Find where the given text appears and provide that cell's center as (x, y) coordinate. 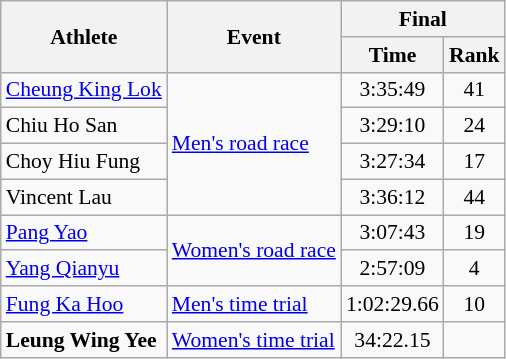
4 (474, 269)
17 (474, 162)
Vincent Lau (84, 197)
Fung Ka Hoo (84, 304)
10 (474, 304)
Men's time trial (254, 304)
41 (474, 90)
2:57:09 (392, 269)
19 (474, 233)
Leung Wing Yee (84, 340)
1:02:29.66 (392, 304)
34:22.15 (392, 340)
3:29:10 (392, 126)
3:35:49 (392, 90)
44 (474, 197)
3:36:12 (392, 197)
24 (474, 126)
Yang Qianyu (84, 269)
Choy Hiu Fung (84, 162)
Women's time trial (254, 340)
Men's road race (254, 143)
3:27:34 (392, 162)
Women's road race (254, 250)
Chiu Ho San (84, 126)
Final (423, 19)
Pang Yao (84, 233)
Time (392, 55)
Event (254, 36)
Athlete (84, 36)
Rank (474, 55)
3:07:43 (392, 233)
Cheung King Lok (84, 90)
